Detect which cell encompasses the target text, then output its (x, y) center coordinate. 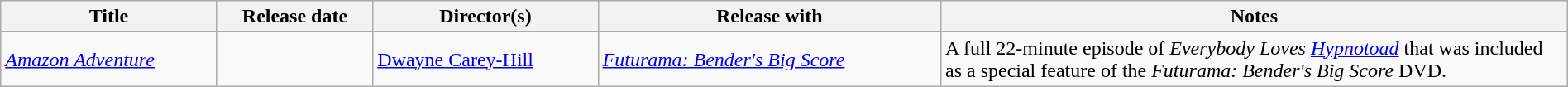
Futurama: Bender's Big Score (769, 60)
Notes (1254, 17)
Amazon Adventure (109, 60)
Director(s) (485, 17)
Title (109, 17)
Release with (769, 17)
Dwayne Carey-Hill (485, 60)
Release date (294, 17)
A full 22-minute episode of Everybody Loves Hypnotoad that was included as a special feature of the Futurama: Bender's Big Score DVD. (1254, 60)
